Return the (x, y) coordinate for the center point of the cell that contains the specified text.  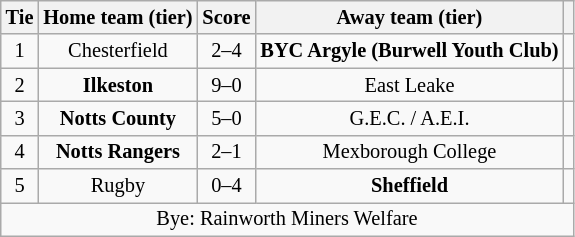
5–0 (226, 118)
Score (226, 17)
2–1 (226, 152)
2–4 (226, 51)
3 (20, 118)
East Leake (409, 85)
Away team (tier) (409, 17)
Notts Rangers (118, 152)
Ilkeston (118, 85)
Notts County (118, 118)
1 (20, 51)
Sheffield (409, 186)
Chesterfield (118, 51)
5 (20, 186)
2 (20, 85)
Bye: Rainworth Miners Welfare (287, 219)
Home team (tier) (118, 17)
G.E.C. / A.E.I. (409, 118)
Mexborough College (409, 152)
4 (20, 152)
0–4 (226, 186)
9–0 (226, 85)
Rugby (118, 186)
Tie (20, 17)
BYC Argyle (Burwell Youth Club) (409, 51)
